Pinpoint the cell where the given text exists, returning its (x, y) midpoint coordinate. 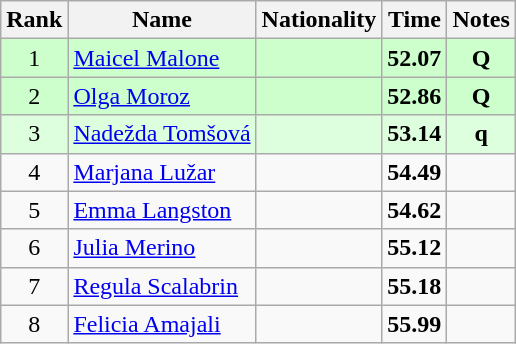
7 (34, 286)
Maicel Malone (162, 58)
6 (34, 248)
Felicia Amajali (162, 324)
q (481, 134)
Olga Moroz (162, 96)
Rank (34, 20)
8 (34, 324)
55.99 (414, 324)
52.86 (414, 96)
55.12 (414, 248)
Regula Scalabrin (162, 286)
5 (34, 210)
Nadežda Tomšová (162, 134)
Emma Langston (162, 210)
52.07 (414, 58)
1 (34, 58)
Marjana Lužar (162, 172)
3 (34, 134)
Name (162, 20)
4 (34, 172)
55.18 (414, 286)
54.62 (414, 210)
Julia Merino (162, 248)
Time (414, 20)
Notes (481, 20)
53.14 (414, 134)
2 (34, 96)
54.49 (414, 172)
Nationality (319, 20)
